Locate the cell with the specified text and output its (X, Y) center coordinate. 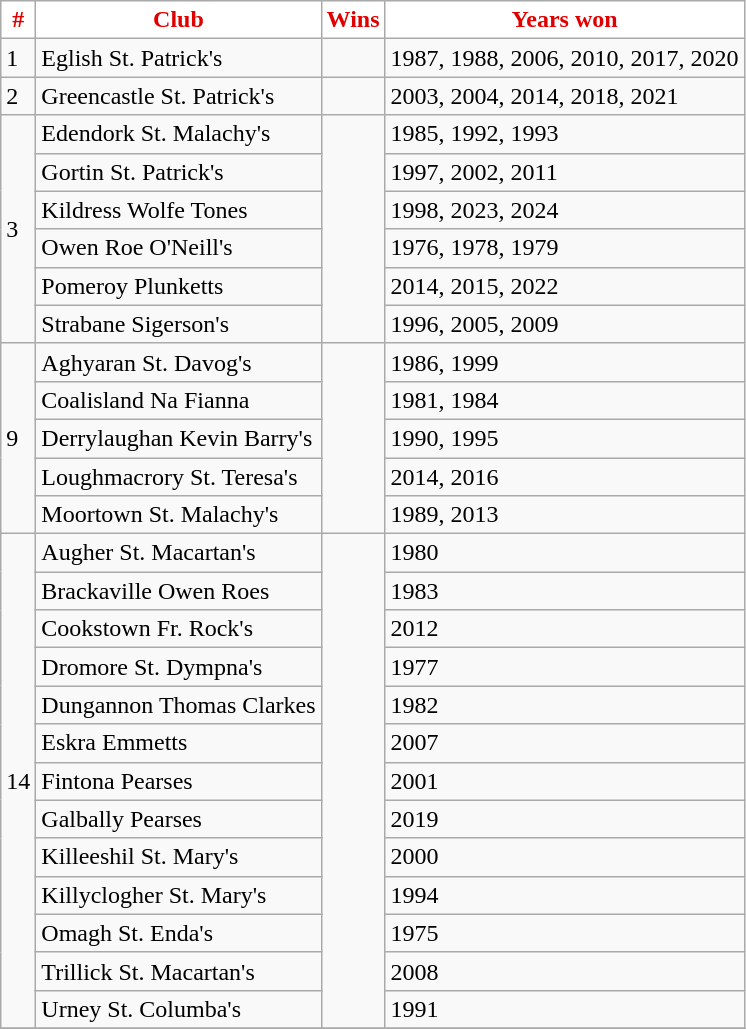
Wins (353, 20)
1983 (564, 591)
1987, 1988, 2006, 2010, 2017, 2020 (564, 58)
2014, 2016 (564, 477)
Edendork St. Malachy's (178, 134)
2003, 2004, 2014, 2018, 2021 (564, 96)
1980 (564, 553)
Galbally Pearses (178, 819)
Greencastle St. Patrick's (178, 96)
Eglish St. Patrick's (178, 58)
Derrylaughan Kevin Barry's (178, 438)
3 (18, 229)
Dungannon Thomas Clarkes (178, 705)
Killeeshil St. Mary's (178, 857)
Years won (564, 20)
2007 (564, 743)
1991 (564, 1009)
2001 (564, 781)
1997, 2002, 2011 (564, 172)
1 (18, 58)
1976, 1978, 1979 (564, 248)
2000 (564, 857)
1985, 1992, 1993 (564, 134)
2012 (564, 629)
1998, 2023, 2024 (564, 210)
14 (18, 782)
2 (18, 96)
Gortin St. Patrick's (178, 172)
1981, 1984 (564, 400)
Trillick St. Macartan's (178, 971)
1990, 1995 (564, 438)
1996, 2005, 2009 (564, 324)
1982 (564, 705)
Omagh St. Enda's (178, 933)
Augher St. Macartan's (178, 553)
2008 (564, 971)
Pomeroy Plunketts (178, 286)
Kildress Wolfe Tones (178, 210)
Fintona Pearses (178, 781)
2014, 2015, 2022 (564, 286)
9 (18, 438)
Eskra Emmetts (178, 743)
Killyclogher St. Mary's (178, 895)
Dromore St. Dympna's (178, 667)
1975 (564, 933)
Strabane Sigerson's (178, 324)
1977 (564, 667)
1986, 1999 (564, 362)
Coalisland Na Fianna (178, 400)
Brackaville Owen Roes (178, 591)
Owen Roe O'Neill's (178, 248)
Urney St. Columba's (178, 1009)
Moortown St. Malachy's (178, 515)
Club (178, 20)
Loughmacrory St. Teresa's (178, 477)
Cookstown Fr. Rock's (178, 629)
Aghyaran St. Davog's (178, 362)
2019 (564, 819)
1989, 2013 (564, 515)
1994 (564, 895)
# (18, 20)
